Extract the (x, y) coordinate from the center of the cell holding the provided text.  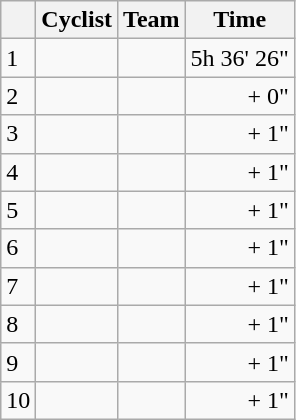
Time (240, 20)
7 (18, 286)
8 (18, 324)
5 (18, 210)
Cyclist (77, 20)
2 (18, 96)
Team (152, 20)
4 (18, 172)
9 (18, 362)
3 (18, 134)
5h 36' 26" (240, 58)
+ 0" (240, 96)
10 (18, 400)
1 (18, 58)
6 (18, 248)
